Capture the cell that displays the provided text and extract its (X, Y) central coordinate. 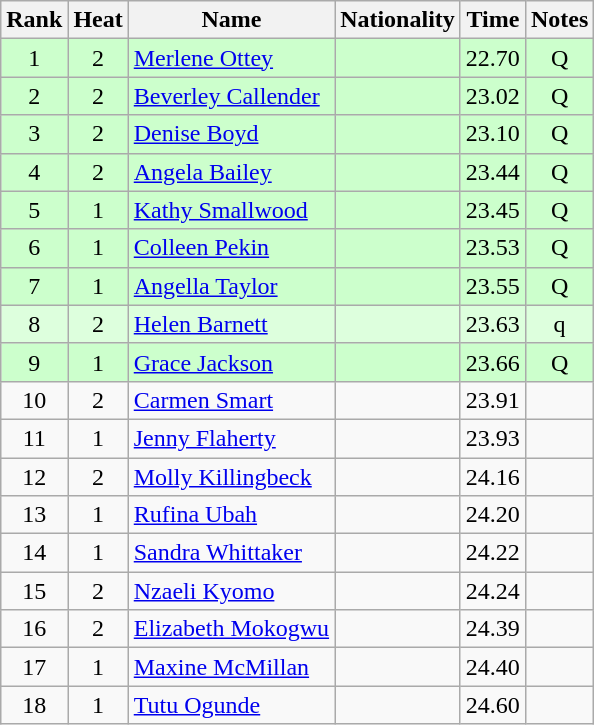
24.20 (492, 515)
15 (34, 591)
17 (34, 667)
23.10 (492, 134)
22.70 (492, 58)
3 (34, 134)
6 (34, 248)
14 (34, 553)
Heat (98, 20)
24.39 (492, 629)
Nationality (398, 20)
16 (34, 629)
Name (231, 20)
23.44 (492, 172)
q (559, 324)
24.40 (492, 667)
Angela Bailey (231, 172)
Denise Boyd (231, 134)
23.63 (492, 324)
Helen Barnett (231, 324)
Grace Jackson (231, 362)
7 (34, 286)
Colleen Pekin (231, 248)
Angella Taylor (231, 286)
4 (34, 172)
Tutu Ogunde (231, 705)
24.22 (492, 553)
24.60 (492, 705)
10 (34, 400)
Maxine McMillan (231, 667)
23.53 (492, 248)
Beverley Callender (231, 96)
23.02 (492, 96)
Kathy Smallwood (231, 210)
13 (34, 515)
Jenny Flaherty (231, 438)
24.16 (492, 477)
12 (34, 477)
23.93 (492, 438)
Rufina Ubah (231, 515)
Nzaeli Kyomo (231, 591)
8 (34, 324)
Time (492, 20)
23.66 (492, 362)
23.55 (492, 286)
Carmen Smart (231, 400)
5 (34, 210)
24.24 (492, 591)
9 (34, 362)
Sandra Whittaker (231, 553)
23.91 (492, 400)
11 (34, 438)
Molly Killingbeck (231, 477)
Rank (34, 20)
23.45 (492, 210)
Elizabeth Mokogwu (231, 629)
18 (34, 705)
Notes (559, 20)
Merlene Ottey (231, 58)
